Locate the cell with the specified text and output its [X, Y] center coordinate. 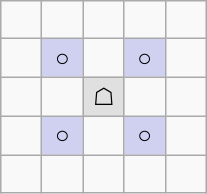
☖ [104, 97]
